Find where the given text appears and provide that cell's center as (x, y) coordinate. 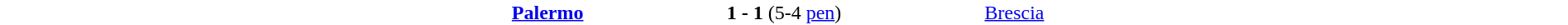
1 - 1 (5-4 pen) (784, 12)
Brescia (1275, 12)
Palermo (293, 12)
